Determine the [x, y] coordinate at the center of the cell enclosing the given text.  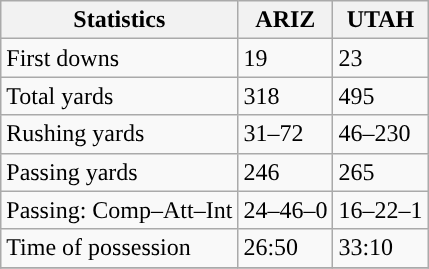
318 [286, 96]
19 [286, 58]
265 [380, 172]
Statistics [120, 20]
495 [380, 96]
Rushing yards [120, 134]
ARIZ [286, 20]
Passing: Comp–Att–Int [120, 210]
UTAH [380, 20]
Time of possession [120, 248]
16–22–1 [380, 210]
33:10 [380, 248]
26:50 [286, 248]
31–72 [286, 134]
First downs [120, 58]
24–46–0 [286, 210]
Passing yards [120, 172]
Total yards [120, 96]
23 [380, 58]
46–230 [380, 134]
246 [286, 172]
